Output the (X, Y) coordinate of the center of the cell containing the given text.  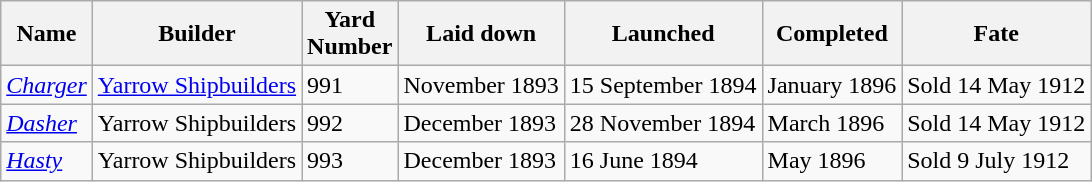
16 June 1894 (663, 161)
January 1896 (832, 85)
November 1893 (481, 85)
993 (350, 161)
992 (350, 123)
991 (350, 85)
May 1896 (832, 161)
March 1896 (832, 123)
Sold 9 July 1912 (996, 161)
Dasher (47, 123)
Charger (47, 85)
Completed (832, 34)
Laid down (481, 34)
Launched (663, 34)
Fate (996, 34)
Yard Number (350, 34)
28 November 1894 (663, 123)
Name (47, 34)
Builder (196, 34)
15 September 1894 (663, 85)
Hasty (47, 161)
